From the cell containing the given text, extract its center point as (X, Y) coordinate. 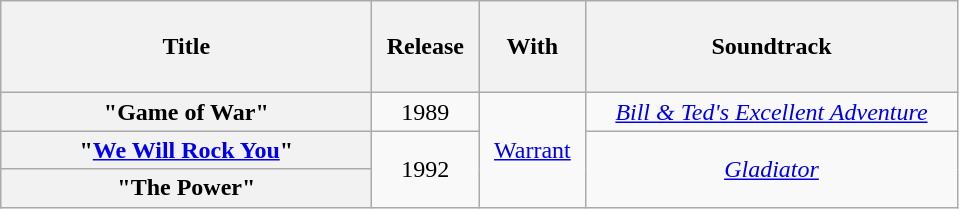
Gladiator (772, 169)
Soundtrack (772, 47)
Release (426, 47)
With (532, 47)
1989 (426, 112)
"The Power" (186, 188)
Title (186, 47)
1992 (426, 169)
Bill & Ted's Excellent Adventure (772, 112)
"We Will Rock You" (186, 150)
Warrant (532, 150)
"Game of War" (186, 112)
